Pinpoint the cell where the given text exists, returning its (X, Y) midpoint coordinate. 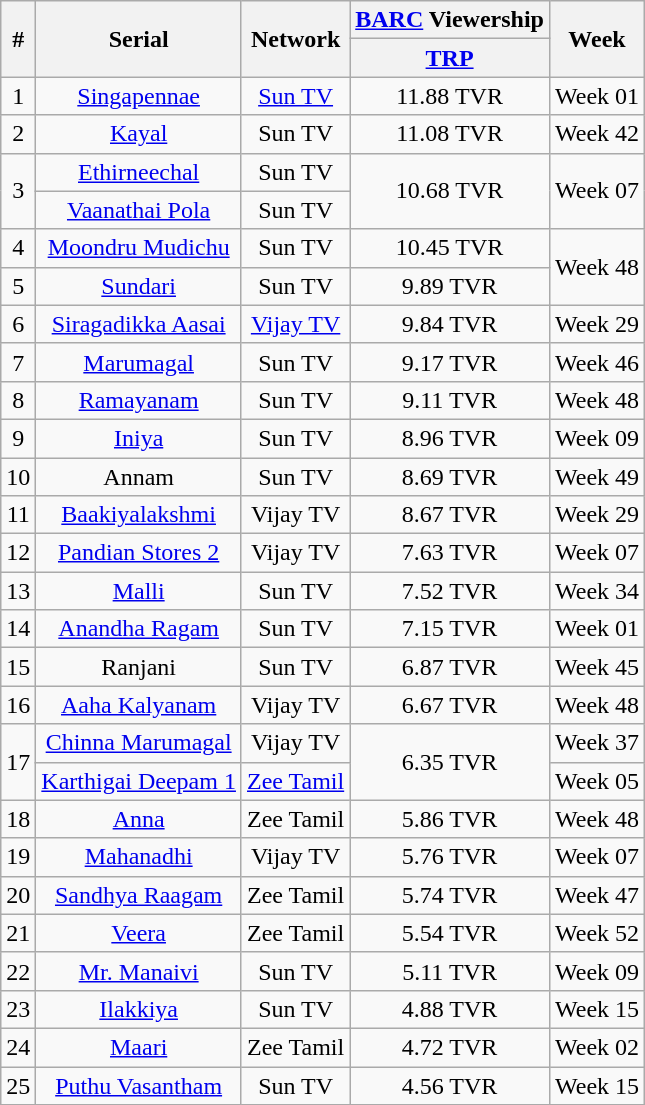
Baakiyalakshmi (139, 515)
10 (18, 477)
7.52 TVR (450, 591)
11 (18, 515)
16 (18, 705)
Week 46 (596, 362)
7 (18, 362)
Ranjani (139, 667)
# (18, 39)
2 (18, 134)
Veera (139, 933)
5.54 TVR (450, 933)
11.08 TVR (450, 134)
Ilakkiya (139, 1009)
5.76 TVR (450, 857)
Kayal (139, 134)
Week 45 (596, 667)
6 (18, 324)
Ethirneechal (139, 172)
Marumagal (139, 362)
Week 49 (596, 477)
9.11 TVR (450, 400)
Week 34 (596, 591)
Mahanadhi (139, 857)
Network (295, 39)
21 (18, 933)
4.88 TVR (450, 1009)
4 (18, 248)
5.86 TVR (450, 819)
6.35 TVR (450, 762)
Week 42 (596, 134)
1 (18, 96)
TRP (450, 58)
Week 05 (596, 781)
10.68 TVR (450, 191)
22 (18, 971)
18 (18, 819)
Sundari (139, 286)
Pandian Stores 2 (139, 553)
Chinna Marumagal (139, 743)
Ramayanam (139, 400)
Anna (139, 819)
Karthigai Deepam 1 (139, 781)
Week 52 (596, 933)
Malli (139, 591)
Vaanathai Pola (139, 210)
3 (18, 191)
Anandha Ragam (139, 629)
Iniya (139, 438)
15 (18, 667)
Puthu Vasantham (139, 1085)
19 (18, 857)
Annam (139, 477)
7.15 TVR (450, 629)
Week 47 (596, 895)
9 (18, 438)
9.84 TVR (450, 324)
17 (18, 762)
4.56 TVR (450, 1085)
Week (596, 39)
Week 37 (596, 743)
BARC Viewership (450, 20)
Serial (139, 39)
Siragadikka Aasai (139, 324)
13 (18, 591)
9.89 TVR (450, 286)
8 (18, 400)
Mr. Manaivi (139, 971)
8.69 TVR (450, 477)
8.67 TVR (450, 515)
6.67 TVR (450, 705)
14 (18, 629)
8.96 TVR (450, 438)
5.74 TVR (450, 895)
Singapennae (139, 96)
Week 02 (596, 1047)
11.88 TVR (450, 96)
9.17 TVR (450, 362)
10.45 TVR (450, 248)
25 (18, 1085)
7.63 TVR (450, 553)
Maari (139, 1047)
12 (18, 553)
6.87 TVR (450, 667)
5 (18, 286)
Aaha Kalyanam (139, 705)
20 (18, 895)
4.72 TVR (450, 1047)
23 (18, 1009)
Moondru Mudichu (139, 248)
Sandhya Raagam (139, 895)
24 (18, 1047)
5.11 TVR (450, 971)
